Determine the [X, Y] coordinate at the center of the cell enclosing the given text.  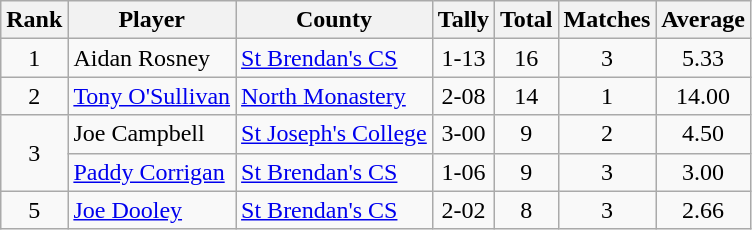
8 [527, 210]
14 [527, 96]
3-00 [463, 134]
Player [152, 20]
North Monastery [334, 96]
2-08 [463, 96]
5.33 [704, 58]
2-02 [463, 210]
Paddy Corrigan [152, 172]
5 [34, 210]
Rank [34, 20]
Joe Dooley [152, 210]
3.00 [704, 172]
St Joseph's College [334, 134]
1-13 [463, 58]
Tony O'Sullivan [152, 96]
Joe Campbell [152, 134]
County [334, 20]
2.66 [704, 210]
Matches [607, 20]
Tally [463, 20]
16 [527, 58]
Aidan Rosney [152, 58]
14.00 [704, 96]
Average [704, 20]
Total [527, 20]
4.50 [704, 134]
1-06 [463, 172]
